Provide the (X, Y) coordinate of the cell's center where the given text is located.  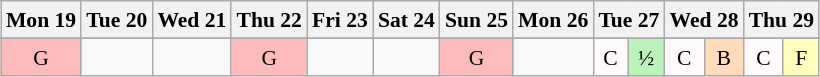
Wed 21 (192, 20)
Tue 27 (628, 20)
B (724, 56)
Fri 23 (340, 20)
Mon 26 (553, 20)
F (801, 56)
Mon 19 (41, 20)
Sat 24 (406, 20)
Tue 20 (116, 20)
Sun 25 (476, 20)
Wed 28 (704, 20)
Thu 22 (269, 20)
½ (646, 56)
Thu 29 (782, 20)
